Scan for the cell matching the given text and deliver its (x, y) coordinate at center. 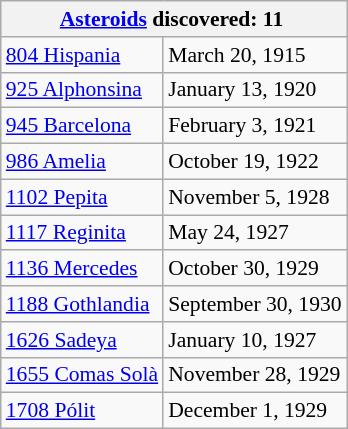
1188 Gothlandia (82, 304)
January 13, 1920 (254, 90)
November 28, 1929 (254, 375)
December 1, 1929 (254, 411)
1117 Reginita (82, 233)
986 Amelia (82, 162)
October 30, 1929 (254, 269)
945 Barcelona (82, 126)
804 Hispania (82, 55)
September 30, 1930 (254, 304)
Asteroids discovered: 11 (174, 19)
925 Alphonsina (82, 90)
1655 Comas Solà (82, 375)
1626 Sadeya (82, 340)
May 24, 1927 (254, 233)
February 3, 1921 (254, 126)
1102 Pepita (82, 197)
October 19, 1922 (254, 162)
1136 Mercedes (82, 269)
March 20, 1915 (254, 55)
1708 Pólit (82, 411)
January 10, 1927 (254, 340)
November 5, 1928 (254, 197)
